Find where the given text appears and provide that cell's center as (X, Y) coordinate. 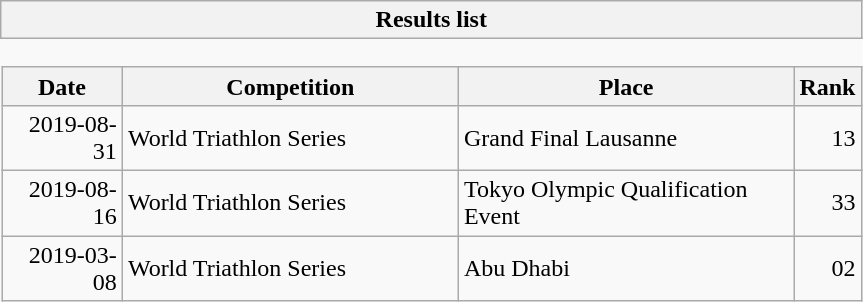
13 (828, 138)
Grand Final Lausanne (626, 138)
Competition (290, 86)
2019-03-08 (62, 268)
Abu Dhabi (626, 268)
Tokyo Olympic Qualification Event (626, 202)
2019-08-16 (62, 202)
2019-08-31 (62, 138)
Date (62, 86)
Results list (432, 20)
Place (626, 86)
33 (828, 202)
Rank (828, 86)
02 (828, 268)
